Scan for the cell matching the given text and deliver its [X, Y] coordinate at center. 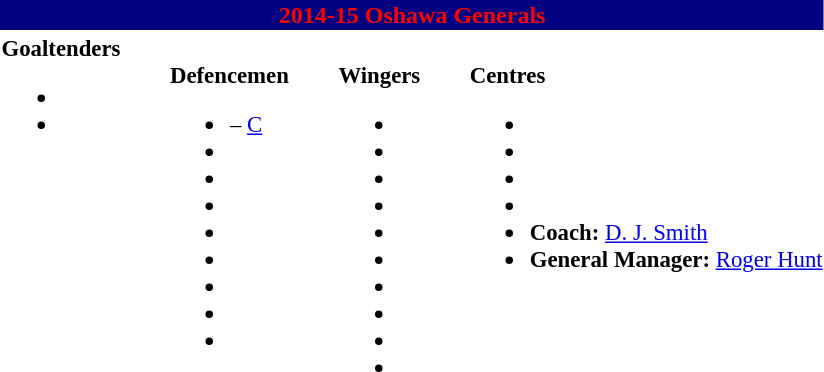
2014-15 Oshawa Generals [412, 15]
